Determine the (x, y) coordinate at the center of the cell enclosing the given text.  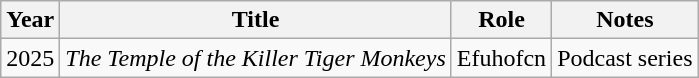
The Temple of the Killer Tiger Monkeys (256, 58)
Notes (625, 20)
Title (256, 20)
Year (30, 20)
Efuhofcn (501, 58)
Podcast series (625, 58)
Role (501, 20)
2025 (30, 58)
